Detect which cell encompasses the target text, then output its (x, y) center coordinate. 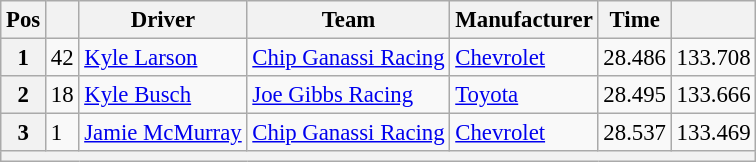
133.708 (714, 58)
Driver (163, 20)
Kyle Busch (163, 95)
18 (62, 95)
28.486 (634, 58)
28.495 (634, 95)
133.469 (714, 133)
Joe Gibbs Racing (348, 95)
Toyota (524, 95)
133.666 (714, 95)
Manufacturer (524, 20)
Time (634, 20)
Kyle Larson (163, 58)
2 (24, 95)
Jamie McMurray (163, 133)
3 (24, 133)
42 (62, 58)
Pos (24, 20)
Team (348, 20)
28.537 (634, 133)
